Determine the [x, y] coordinate at the center of the cell enclosing the given text.  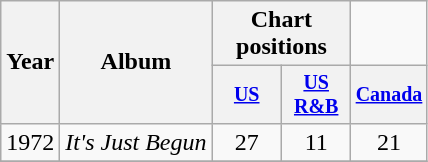
Chart positions [282, 34]
It's Just Begun [136, 142]
US [246, 94]
1972 [30, 142]
11 [316, 142]
USR&B [316, 94]
Canada [389, 94]
Album [136, 62]
21 [389, 142]
27 [246, 142]
Year [30, 62]
